Return the [X, Y] coordinate for the center point of the cell that contains the specified text.  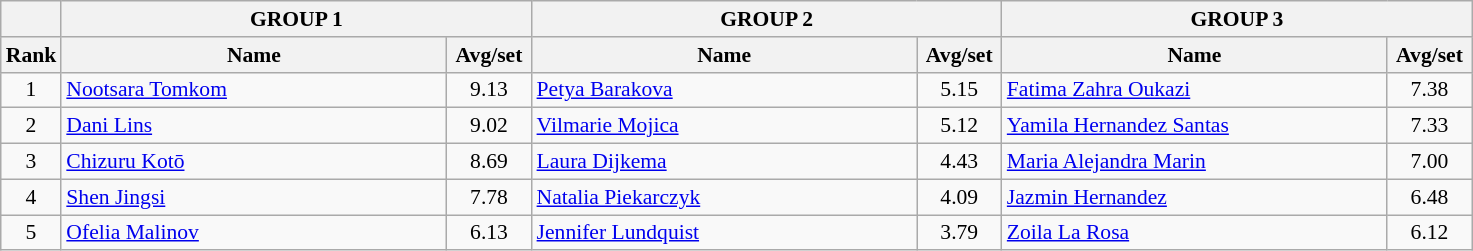
7.38 [1430, 90]
4 [32, 197]
Jennifer Lundquist [724, 233]
GROUP 2 [767, 19]
Petya Barakova [724, 90]
GROUP 1 [296, 19]
7.78 [488, 197]
Dani Lins [254, 126]
Shen Jingsi [254, 197]
Nootsara Tomkom [254, 90]
8.69 [488, 162]
3 [32, 162]
6.48 [1430, 197]
3.79 [960, 233]
7.00 [1430, 162]
GROUP 3 [1237, 19]
Laura Dijkema [724, 162]
5 [32, 233]
Jazmin Hernandez [1194, 197]
4.09 [960, 197]
5.15 [960, 90]
1 [32, 90]
7.33 [1430, 126]
6.12 [1430, 233]
Vilmarie Mojica [724, 126]
Maria Alejandra Marin [1194, 162]
Rank [32, 55]
Chizuru Kotō [254, 162]
Natalia Piekarczyk [724, 197]
6.13 [488, 233]
4.43 [960, 162]
9.02 [488, 126]
Zoila La Rosa [1194, 233]
Fatima Zahra Oukazi [1194, 90]
9.13 [488, 90]
Ofelia Malinov [254, 233]
Yamila Hernandez Santas [1194, 126]
5.12 [960, 126]
2 [32, 126]
